Capture the cell that displays the provided text and extract its [x, y] central coordinate. 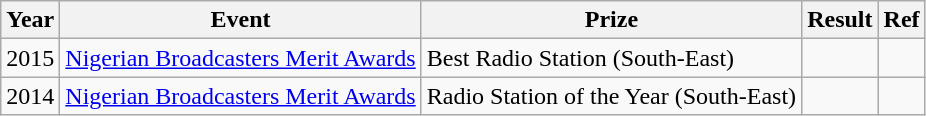
Radio Station of the Year (South-East) [611, 96]
Prize [611, 20]
Year [30, 20]
Result [840, 20]
2014 [30, 96]
Ref [902, 20]
Best Radio Station (South-East) [611, 58]
2015 [30, 58]
Event [240, 20]
